Capture the cell that displays the provided text and extract its (x, y) central coordinate. 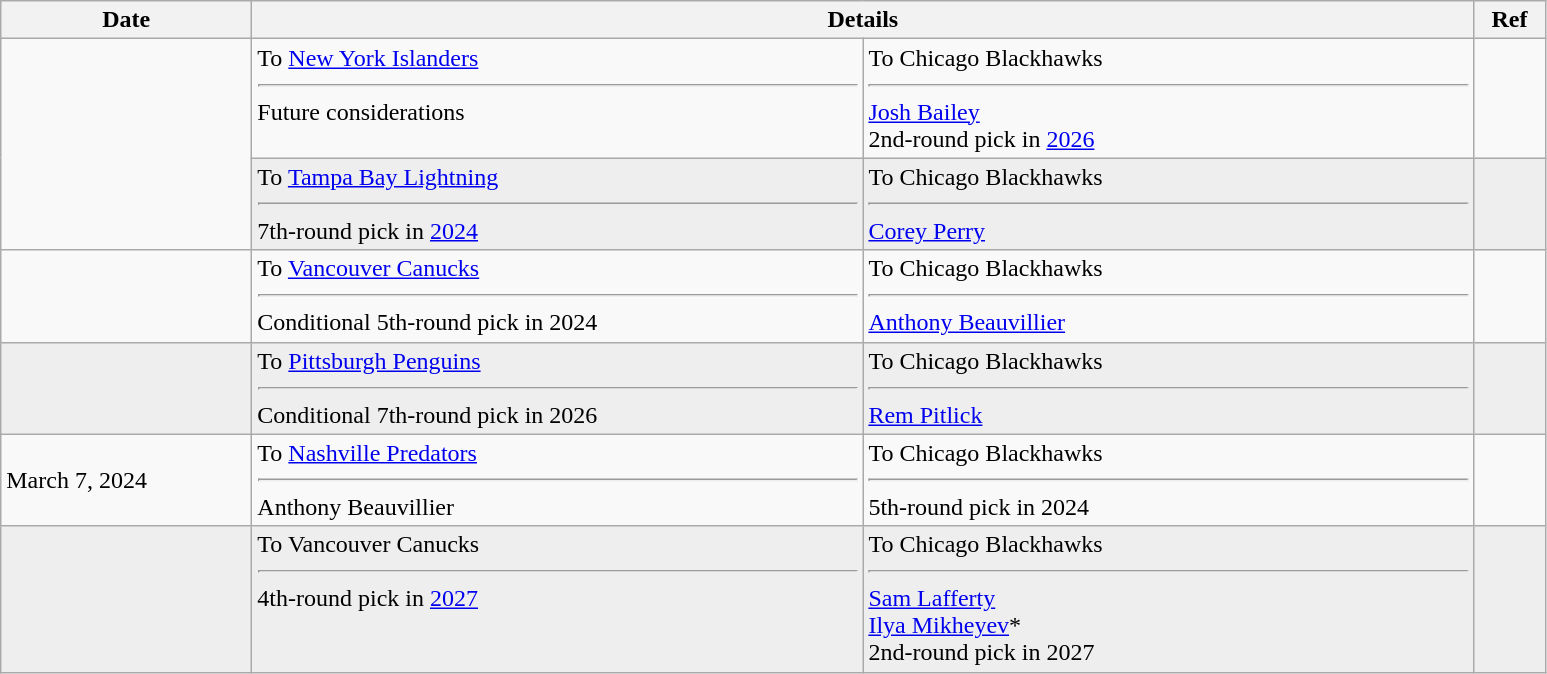
Details (863, 20)
To Nashville PredatorsAnthony Beauvillier (558, 480)
To Chicago BlackhawksJosh Bailey2nd-round pick in 2026 (1168, 98)
To New York IslandersFuture considerations (558, 98)
To Chicago BlackhawksCorey Perry (1168, 204)
Ref (1510, 20)
Date (126, 20)
To Chicago BlackhawksRem Pitlick (1168, 388)
To Vancouver CanucksConditional 5th-round pick in 2024 (558, 296)
To Chicago Blackhawks5th-round pick in 2024 (1168, 480)
To Chicago BlackhawksSam LaffertyIlya Mikheyev*2nd-round pick in 2027 (1168, 599)
To Pittsburgh PenguinsConditional 7th-round pick in 2026 (558, 388)
March 7, 2024 (126, 480)
To Vancouver Canucks4th-round pick in 2027 (558, 599)
To Chicago BlackhawksAnthony Beauvillier (1168, 296)
To Tampa Bay Lightning7th-round pick in 2024 (558, 204)
